Locate the cell with the specified text and output its [X, Y] center coordinate. 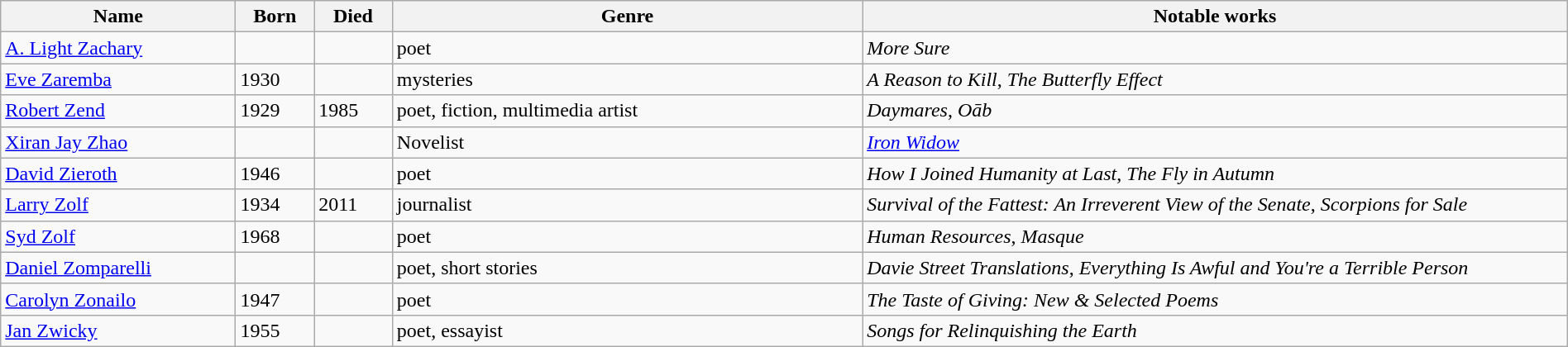
More Sure [1216, 48]
Jan Zwicky [118, 330]
Notable works [1216, 17]
1985 [354, 111]
Daniel Zomparelli [118, 268]
Davie Street Translations, Everything Is Awful and You're a Terrible Person [1216, 268]
Genre [627, 17]
Iron Widow [1216, 142]
A. Light Zachary [118, 48]
Songs for Relinquishing the Earth [1216, 330]
Eve Zaremba [118, 79]
mysteries [627, 79]
Born [275, 17]
1946 [275, 173]
1968 [275, 236]
Robert Zend [118, 111]
Novelist [627, 142]
David Zieroth [118, 173]
Larry Zolf [118, 205]
poet, essayist [627, 330]
poet, short stories [627, 268]
2011 [354, 205]
1947 [275, 299]
1930 [275, 79]
Human Resources, Masque [1216, 236]
journalist [627, 205]
Xiran Jay Zhao [118, 142]
The Taste of Giving: New & Selected Poems [1216, 299]
1955 [275, 330]
1934 [275, 205]
A Reason to Kill, The Butterfly Effect [1216, 79]
Name [118, 17]
Carolyn Zonailo [118, 299]
Syd Zolf [118, 236]
Survival of the Fattest: An Irreverent View of the Senate, Scorpions for Sale [1216, 205]
How I Joined Humanity at Last, The Fly in Autumn [1216, 173]
poet, fiction, multimedia artist [627, 111]
1929 [275, 111]
Daymares, Oāb [1216, 111]
Died [354, 17]
